Identify which cell holds the provided text, then report its [X, Y] central coordinate. 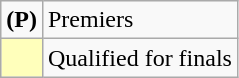
Qualified for finals [140, 58]
(P) [22, 20]
Premiers [140, 20]
